Identify which cell holds the provided text, then report its [x, y] central coordinate. 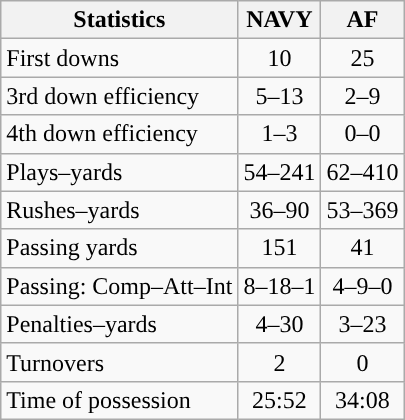
5–13 [280, 96]
4–30 [280, 324]
4–9–0 [362, 286]
41 [362, 248]
Passing: Comp–Att–Int [120, 286]
34:08 [362, 400]
25 [362, 58]
36–90 [280, 210]
3–23 [362, 324]
54–241 [280, 172]
25:52 [280, 400]
53–369 [362, 210]
2 [280, 362]
AF [362, 20]
Penalties–yards [120, 324]
NAVY [280, 20]
2–9 [362, 96]
Turnovers [120, 362]
4th down efficiency [120, 134]
151 [280, 248]
10 [280, 58]
First downs [120, 58]
62–410 [362, 172]
8–18–1 [280, 286]
1–3 [280, 134]
Statistics [120, 20]
0 [362, 362]
3rd down efficiency [120, 96]
Time of possession [120, 400]
0–0 [362, 134]
Plays–yards [120, 172]
Rushes–yards [120, 210]
Passing yards [120, 248]
